Identify which cell holds the provided text, then report its [x, y] central coordinate. 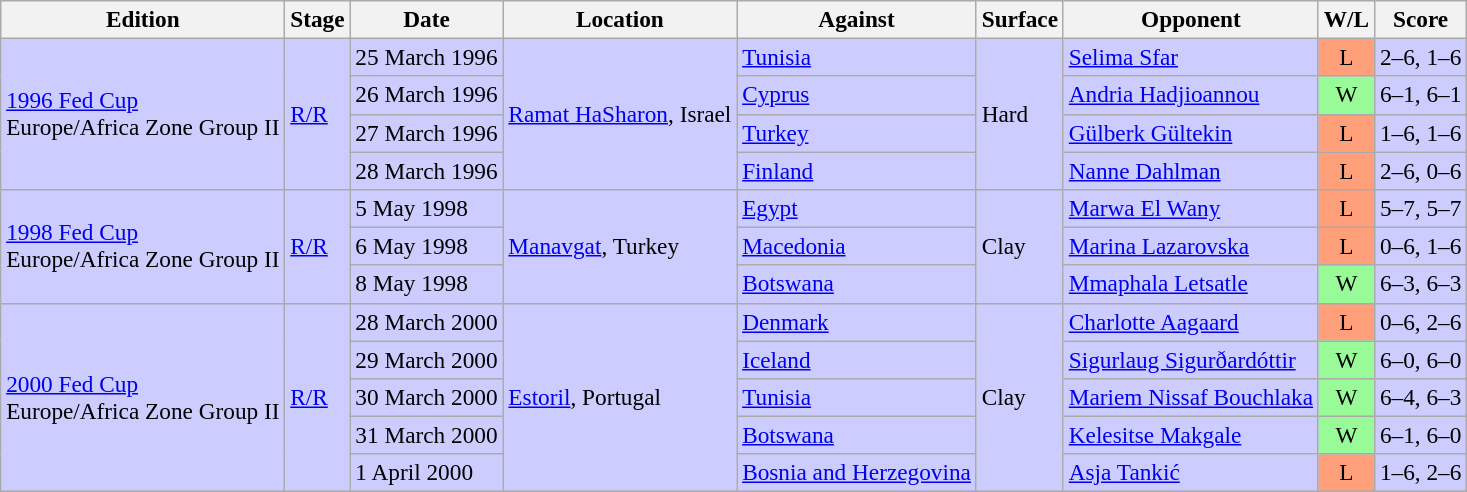
26 March 1996 [426, 95]
0–6, 2–6 [1421, 322]
Asja Tankić [1190, 473]
Iceland [857, 359]
6–1, 6–0 [1421, 435]
1996 Fed Cup Europe/Africa Zone Group II [143, 114]
1–6, 1–6 [1421, 133]
6–4, 6–3 [1421, 397]
1 April 2000 [426, 473]
Hard [1020, 114]
Marwa El Wany [1190, 208]
Finland [857, 170]
Nanne Dahlman [1190, 170]
Score [1421, 19]
5 May 1998 [426, 208]
Denmark [857, 322]
0–6, 1–6 [1421, 246]
Ramat HaSharon, Israel [620, 114]
1998 Fed Cup Europe/Africa Zone Group II [143, 246]
Mmaphala Letsatle [1190, 284]
W/L [1346, 19]
Edition [143, 19]
Gülberk Gültekin [1190, 133]
Selima Sfar [1190, 57]
Location [620, 19]
8 May 1998 [426, 284]
27 March 1996 [426, 133]
5–7, 5–7 [1421, 208]
Estoril, Portugal [620, 398]
2–6, 0–6 [1421, 170]
Cyprus [857, 95]
Surface [1020, 19]
1–6, 2–6 [1421, 473]
Opponent [1190, 19]
Andria Hadjioannou [1190, 95]
2–6, 1–6 [1421, 57]
25 March 1996 [426, 57]
Charlotte Aagaard [1190, 322]
Turkey [857, 133]
Marina Lazarovska [1190, 246]
28 March 1996 [426, 170]
28 March 2000 [426, 322]
Mariem Nissaf Bouchlaka [1190, 397]
Manavgat, Turkey [620, 246]
31 March 2000 [426, 435]
Egypt [857, 208]
6 May 1998 [426, 246]
Macedonia [857, 246]
Bosnia and Herzegovina [857, 473]
2000 Fed Cup Europe/Africa Zone Group II [143, 398]
6–1, 6–1 [1421, 95]
6–0, 6–0 [1421, 359]
6–3, 6–3 [1421, 284]
Kelesitse Makgale [1190, 435]
Against [857, 19]
30 March 2000 [426, 397]
Sigurlaug Sigurðardóttir [1190, 359]
Stage [318, 19]
29 March 2000 [426, 359]
Date [426, 19]
